Extract the [x, y] coordinate from the center of the cell holding the provided text.  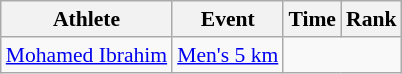
Mohamed Ibrahim [86, 55]
Event [228, 19]
Time [312, 19]
Rank [372, 19]
Athlete [86, 19]
Men's 5 km [228, 55]
